Return the [x, y] coordinate for the center point of the cell that contains the specified text.  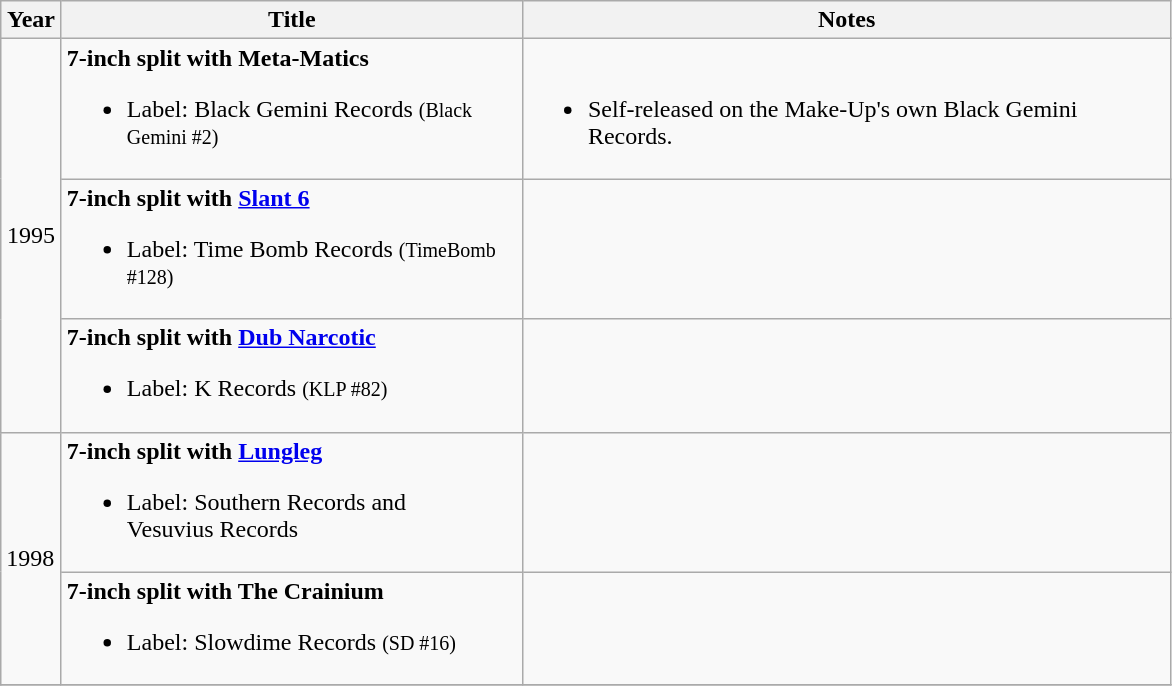
Notes [846, 20]
7-inch split with Meta-MaticsLabel: Black Gemini Records (Black Gemini #2) [292, 109]
1998 [32, 558]
Self-released on the Make-Up's own Black Gemini Records. [846, 109]
7-inch split with Slant 6Label: Time Bomb Records (TimeBomb #128) [292, 249]
7-inch split with LunglegLabel: Southern Records andVesuvius Records [292, 502]
Title [292, 20]
7-inch split with Dub NarcoticLabel: K Records (KLP #82) [292, 376]
1995 [32, 236]
Year [32, 20]
7-inch split with The CrainiumLabel: Slowdime Records (SD #16) [292, 628]
